Output the [x, y] coordinate of the center of the cell containing the given text.  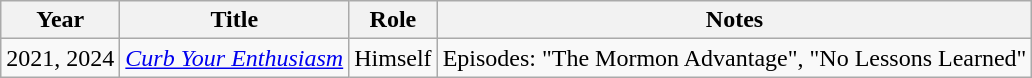
Role [393, 20]
2021, 2024 [60, 58]
Episodes: "The Mormon Advantage", "No Lessons Learned" [734, 58]
Notes [734, 20]
Title [234, 20]
Himself [393, 58]
Curb Your Enthusiasm [234, 58]
Year [60, 20]
